Scan for the cell matching the given text and deliver its [X, Y] coordinate at center. 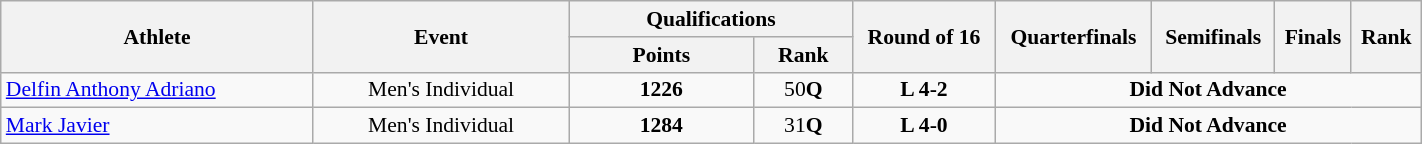
31Q [804, 126]
Quarterfinals [1074, 36]
Points [662, 55]
1284 [662, 126]
Event [441, 36]
Athlete [157, 36]
Round of 16 [924, 36]
Qualifications [711, 19]
1226 [662, 90]
50Q [804, 90]
Finals [1312, 36]
Delfin Anthony Adriano [157, 90]
Semifinals [1213, 36]
Mark Javier [157, 126]
L 4-2 [924, 90]
L 4-0 [924, 126]
